Capture the cell that displays the provided text and extract its (x, y) central coordinate. 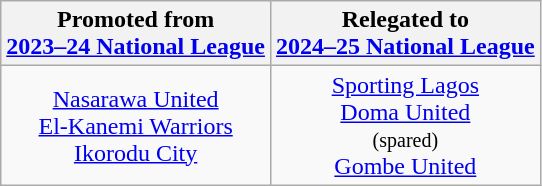
Relegated to2024–25 National League (405, 34)
Promoted from2023–24 National League (136, 34)
Nasarawa UnitedEl-Kanemi WarriorsIkorodu City (136, 126)
Sporting LagosDoma United (spared)Gombe United (405, 126)
